Return (X, Y) of the center of cell containing provided text 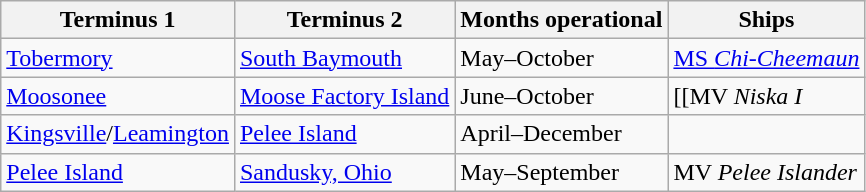
MS Chi-Cheemaun (766, 58)
May–October (562, 58)
Ships (766, 20)
Tobermory (118, 58)
South Baymouth (344, 58)
[[MV Niska I (766, 96)
Kingsville/Leamington (118, 134)
Months operational (562, 20)
April–December (562, 134)
Terminus 1 (118, 20)
June–October (562, 96)
Terminus 2 (344, 20)
Moosonee (118, 96)
MV Pelee Islander (766, 172)
Moose Factory Island (344, 96)
May–September (562, 172)
Sandusky, Ohio (344, 172)
